Return the [x, y] coordinate for the center point of the cell that contains the specified text.  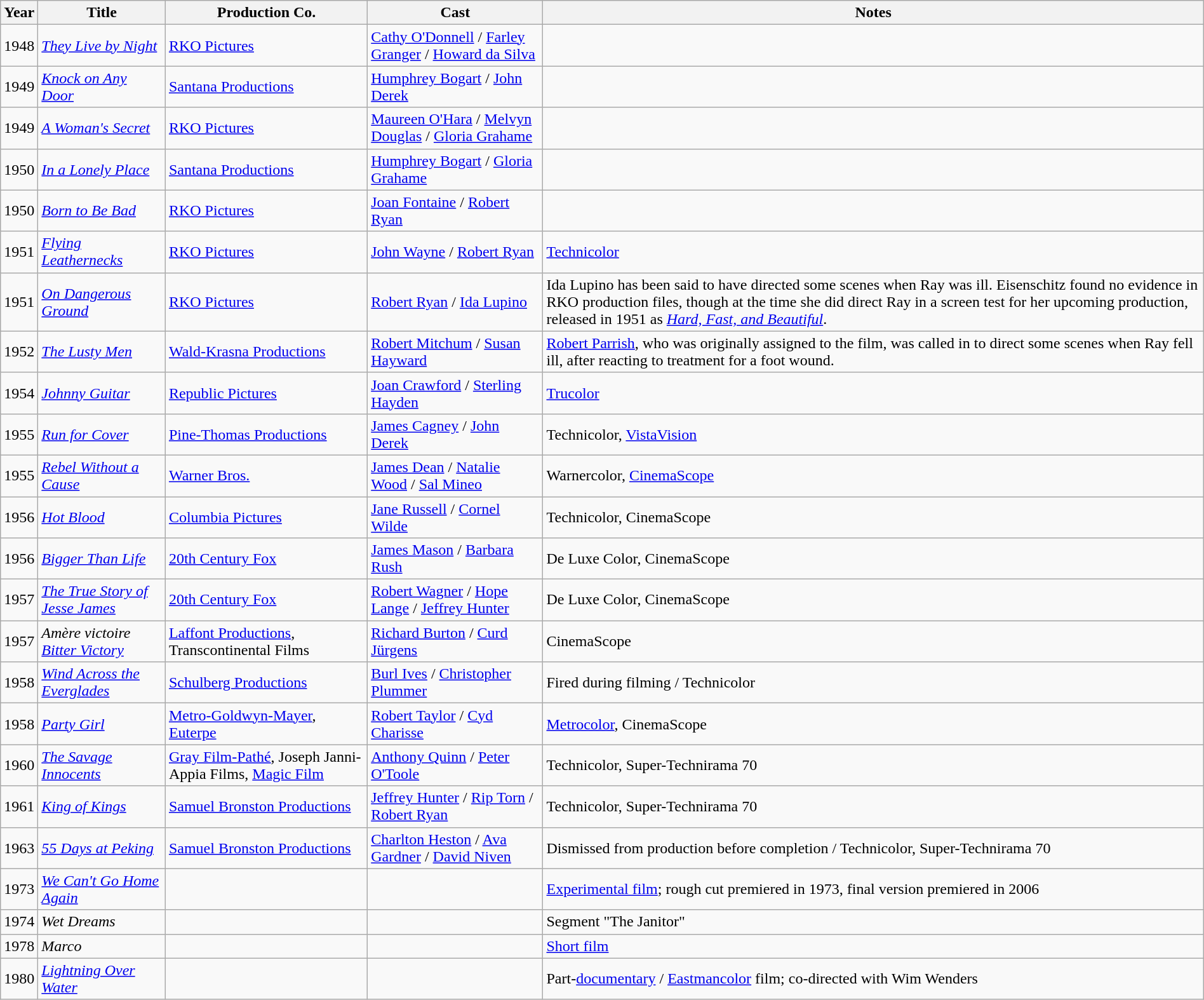
Jane Russell / Cornel Wilde [455, 517]
Warner Bros. [266, 475]
Rebel Without a Cause [102, 475]
Joan Fontaine / Robert Ryan [455, 211]
In a Lonely Place [102, 169]
Jeffrey Hunter / Rip Torn / Robert Ryan [455, 807]
Short film [873, 946]
Metrocolor, CinemaScope [873, 724]
Run for Cover [102, 435]
Humphrey Bogart / John Derek [455, 86]
55 Days at Peking [102, 848]
1961 [19, 807]
1948 [19, 46]
Robert Wagner / Hope Lange / Jeffrey Hunter [455, 600]
Wet Dreams [102, 922]
Pine-Thomas Productions [266, 435]
1963 [19, 848]
They Live by Night [102, 46]
1954 [19, 393]
Republic Pictures [266, 393]
Humphrey Bogart / Gloria Grahame [455, 169]
Bigger Than Life [102, 559]
The Lusty Men [102, 352]
Maureen O'Hara / Melvyn Douglas / Gloria Grahame [455, 128]
Trucolor [873, 393]
Warnercolor, CinemaScope [873, 475]
Robert Taylor / Cyd Charisse [455, 724]
1952 [19, 352]
Columbia Pictures [266, 517]
Charlton Heston / Ava Gardner / David Niven [455, 848]
Year [19, 13]
John Wayne / Robert Ryan [455, 252]
Cathy O'Donnell / Farley Granger / Howard da Silva [455, 46]
Experimental film; rough cut premiered in 1973, final version premiered in 2006 [873, 889]
Wind Across the Everglades [102, 682]
Hot Blood [102, 517]
James Dean / Natalie Wood / Sal Mineo [455, 475]
Knock on Any Door [102, 86]
On Dangerous Ground [102, 302]
1973 [19, 889]
1974 [19, 922]
Metro-Goldwyn-Mayer, Euterpe [266, 724]
Burl Ives / Christopher Plummer [455, 682]
Richard Burton / Curd Jürgens [455, 642]
King of Kings [102, 807]
James Cagney / John Derek [455, 435]
Johnny Guitar [102, 393]
Dismissed from production before completion / Technicolor, Super-Technirama 70 [873, 848]
Schulberg Productions [266, 682]
Anthony Quinn / Peter O'Toole [455, 765]
Gray Film-Pathé, Joseph Janni-Appia Films, Magic Film [266, 765]
Robert Ryan / Ida Lupino [455, 302]
Part-documentary / Eastmancolor film; co-directed with Wim Wenders [873, 978]
Lightning Over Water [102, 978]
The Savage Innocents [102, 765]
Amère victoireBitter Victory [102, 642]
Joan Crawford / Sterling Hayden [455, 393]
James Mason / Barbara Rush [455, 559]
Robert Mitchum / Susan Hayward [455, 352]
Technicolor, CinemaScope [873, 517]
Segment "The Janitor" [873, 922]
A Woman's Secret [102, 128]
Cast [455, 13]
Technicolor, VistaVision [873, 435]
Flying Leathernecks [102, 252]
1978 [19, 946]
Wald-Krasna Productions [266, 352]
Marco [102, 946]
Production Co. [266, 13]
Title [102, 13]
Technicolor [873, 252]
1980 [19, 978]
Laffont Productions, Transcontinental Films [266, 642]
Party Girl [102, 724]
1960 [19, 765]
We Can't Go Home Again [102, 889]
Fired during filming / Technicolor [873, 682]
CinemaScope [873, 642]
Born to Be Bad [102, 211]
Notes [873, 13]
The True Story of Jesse James [102, 600]
